Determine the [X, Y] coordinate at the center of the cell enclosing the given text.  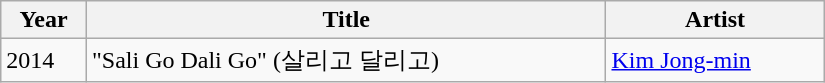
"Sali Go Dali Go" (살리고 달리고) [346, 60]
2014 [44, 60]
Artist [715, 20]
Year [44, 20]
Kim Jong-min [715, 60]
Title [346, 20]
